Return the (X, Y) coordinate for the center point of the cell that contains the specified text.  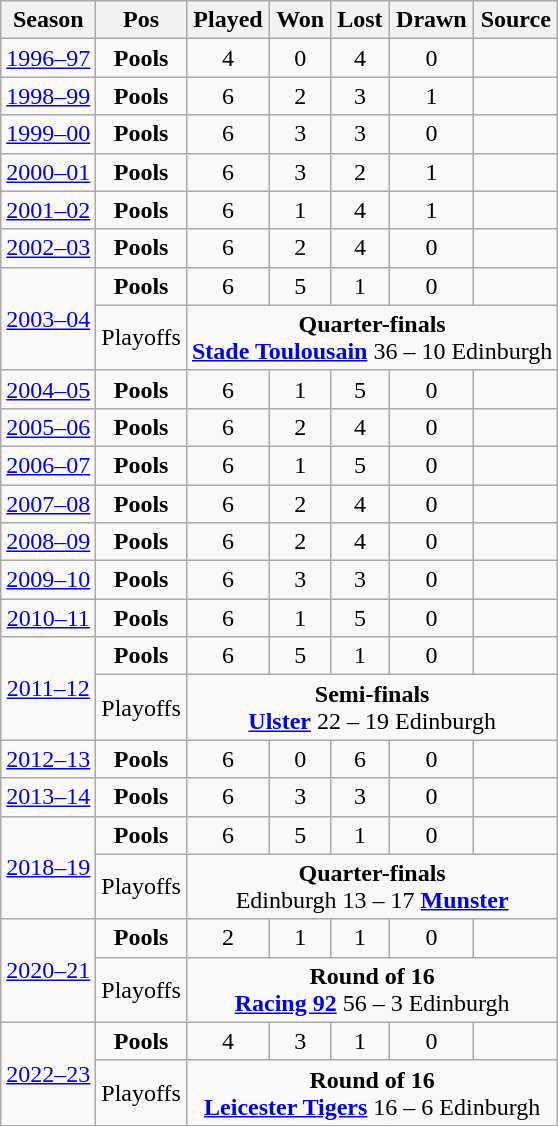
Quarter-finals Edinburgh 13 – 17 Munster (372, 886)
2003–04 (48, 318)
2001–02 (48, 210)
2011–12 (48, 688)
2007–08 (48, 503)
2000–01 (48, 172)
2012–13 (48, 759)
2018–19 (48, 868)
Round of 16 Leicester Tigers 16 – 6 Edinburgh (372, 1092)
2010–11 (48, 618)
Drawn (432, 20)
1999–00 (48, 134)
2022–23 (48, 1074)
2020–21 (48, 970)
2008–09 (48, 542)
Pos (142, 20)
Semi-finals Ulster 22 – 19 Edinburgh (372, 708)
2006–07 (48, 465)
Played (228, 20)
Quarter-finals Stade Toulousain 36 – 10 Edinburgh (372, 338)
2013–14 (48, 797)
Source (516, 20)
Round of 16 Racing 92 56 – 3 Edinburgh (372, 990)
1998–99 (48, 96)
2004–05 (48, 389)
2009–10 (48, 580)
1996–97 (48, 58)
Season (48, 20)
2002–03 (48, 248)
Lost (360, 20)
Won (300, 20)
2005–06 (48, 427)
